Identify which cell holds the provided text, then report its [X, Y] central coordinate. 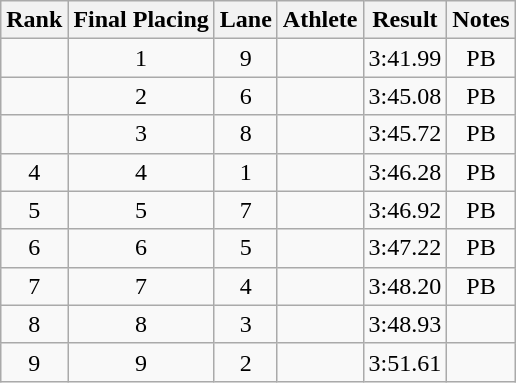
3:47.22 [405, 248]
3:48.20 [405, 286]
Final Placing [141, 20]
Lane [246, 20]
3:51.61 [405, 362]
Rank [34, 20]
3:41.99 [405, 58]
Athlete [320, 20]
3:48.93 [405, 324]
3:45.08 [405, 96]
3:46.28 [405, 172]
3:45.72 [405, 134]
Result [405, 20]
3:46.92 [405, 210]
Notes [481, 20]
